Return the (x, y) coordinate for the center point of the cell that contains the specified text.  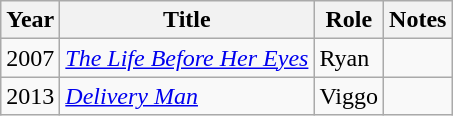
Role (349, 20)
The Life Before Her Eyes (187, 58)
Year (30, 20)
Title (187, 20)
Ryan (349, 58)
2007 (30, 58)
Notes (418, 20)
2013 (30, 96)
Viggo (349, 96)
Delivery Man (187, 96)
